Locate the cell with the specified text and output its (x, y) center coordinate. 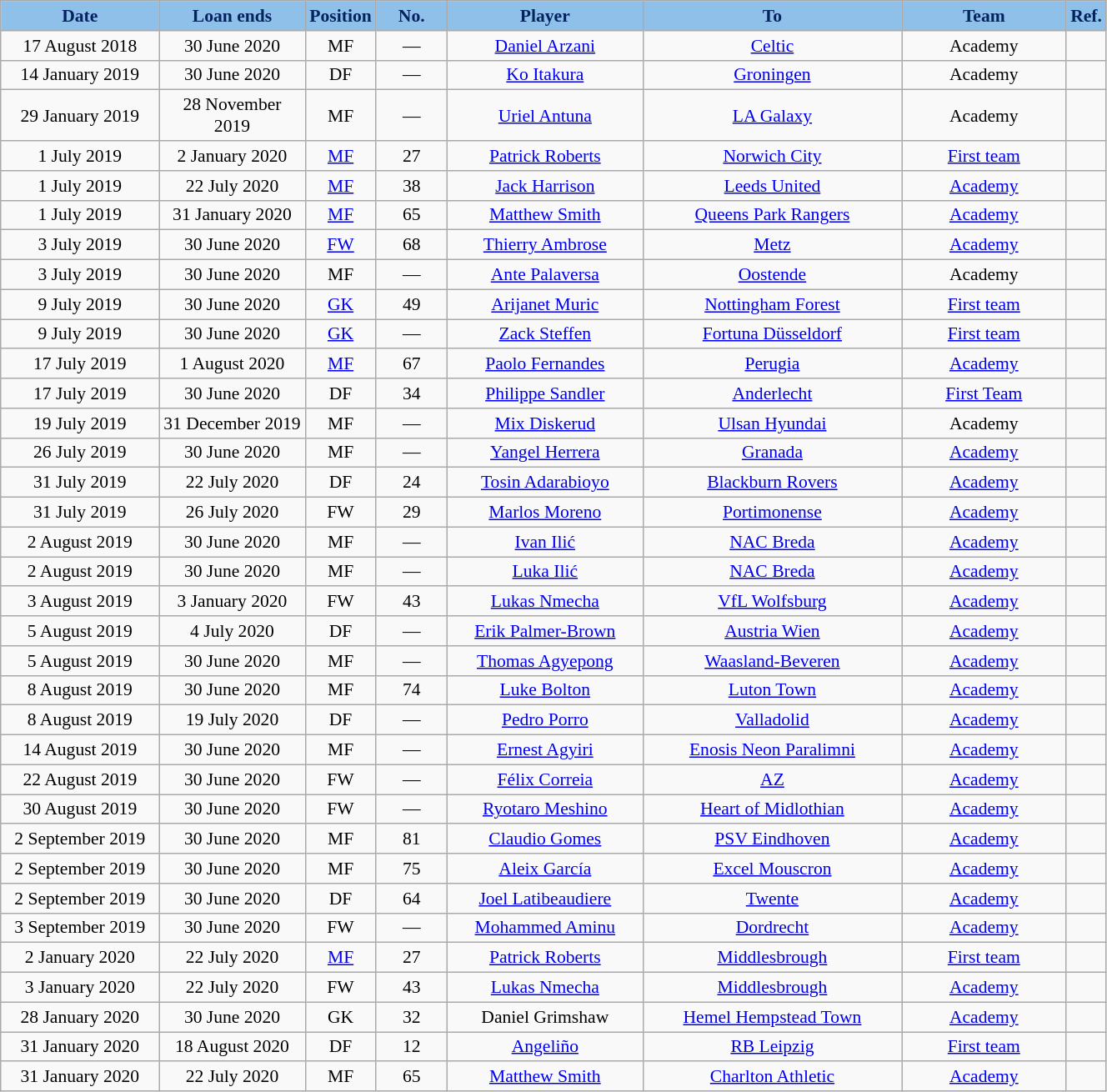
Marlos Moreno (545, 513)
Yangel Herrera (545, 453)
Ante Palaversa (545, 275)
Leeds United (772, 186)
Claudio Gomes (545, 839)
Loan ends (232, 16)
14 August 2019 (80, 750)
49 (412, 304)
Hemel Hempstead Town (772, 1017)
Metz (772, 245)
Player (545, 16)
No. (412, 16)
18 August 2020 (232, 1047)
31 December 2019 (232, 423)
Ulsan Hyundai (772, 423)
Arijanet Muric (545, 304)
Aleix García (545, 869)
Mix Diskerud (545, 423)
Heart of Midlothian (772, 809)
3 September 2019 (80, 928)
26 July 2019 (80, 453)
Jack Harrison (545, 186)
Twente (772, 899)
Erik Palmer-Brown (545, 631)
Luke Bolton (545, 690)
67 (412, 364)
Enosis Neon Paralimni (772, 750)
Joel Latibeaudiere (545, 899)
Celtic (772, 46)
Ryotaro Meshino (545, 809)
Queens Park Rangers (772, 215)
1 August 2020 (232, 364)
Philippe Sandler (545, 393)
Charlton Athletic (772, 1077)
AZ (772, 779)
28 November 2019 (232, 115)
26 July 2020 (232, 513)
Dordrecht (772, 928)
Mohammed Aminu (545, 928)
Waasland-Beveren (772, 661)
Paolo Fernandes (545, 364)
22 August 2019 (80, 779)
Fortuna Düsseldorf (772, 334)
Thierry Ambrose (545, 245)
12 (412, 1047)
4 July 2020 (232, 631)
Daniel Arzani (545, 46)
Date (80, 16)
Blackburn Rovers (772, 483)
68 (412, 245)
Ernest Agyiri (545, 750)
38 (412, 186)
Uriel Antuna (545, 115)
74 (412, 690)
Groningen (772, 75)
30 August 2019 (80, 809)
VfL Wolfsburg (772, 602)
Ref. (1086, 16)
Nottingham Forest (772, 304)
75 (412, 869)
Zack Steffen (545, 334)
32 (412, 1017)
3 August 2019 (80, 602)
Team (984, 16)
PSV Eindhoven (772, 839)
14 January 2019 (80, 75)
34 (412, 393)
Tosin Adarabioyo (545, 483)
LA Galaxy (772, 115)
Norwich City (772, 156)
Angeliño (545, 1047)
First Team (984, 393)
To (772, 16)
81 (412, 839)
64 (412, 899)
Daniel Grimshaw (545, 1017)
Valladolid (772, 720)
19 July 2019 (80, 423)
29 January 2019 (80, 115)
Perugia (772, 364)
19 July 2020 (232, 720)
Ivan Ilić (545, 542)
Thomas Agyepong (545, 661)
17 August 2018 (80, 46)
Ko Itakura (545, 75)
Luka Ilić (545, 572)
Anderlecht (772, 393)
28 January 2020 (80, 1017)
29 (412, 513)
Oostende (772, 275)
RB Leipzig (772, 1047)
Luton Town (772, 690)
Félix Correia (545, 779)
Pedro Porro (545, 720)
Granada (772, 453)
Portimonense (772, 513)
Austria Wien (772, 631)
Excel Mouscron (772, 869)
24 (412, 483)
Position (340, 16)
